From the cell containing the given text, extract its center point as [X, Y] coordinate. 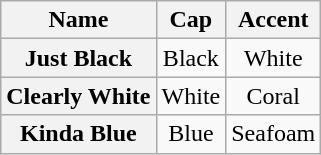
Seafoam [274, 134]
Coral [274, 96]
Cap [191, 20]
Blue [191, 134]
Black [191, 58]
Kinda Blue [78, 134]
Accent [274, 20]
Just Black [78, 58]
Name [78, 20]
Clearly White [78, 96]
